For the text-containing cell, return its midpoint in (x, y) coordinate format. 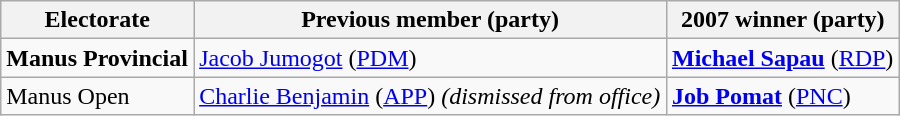
Job Pomat (PNC) (782, 96)
Charlie Benjamin (APP) (dismissed from office) (430, 96)
Electorate (98, 20)
Manus Provincial (98, 58)
Manus Open (98, 96)
Previous member (party) (430, 20)
Jacob Jumogot (PDM) (430, 58)
2007 winner (party) (782, 20)
Michael Sapau (RDP) (782, 58)
